Scan for the cell matching the given text and deliver its [X, Y] coordinate at center. 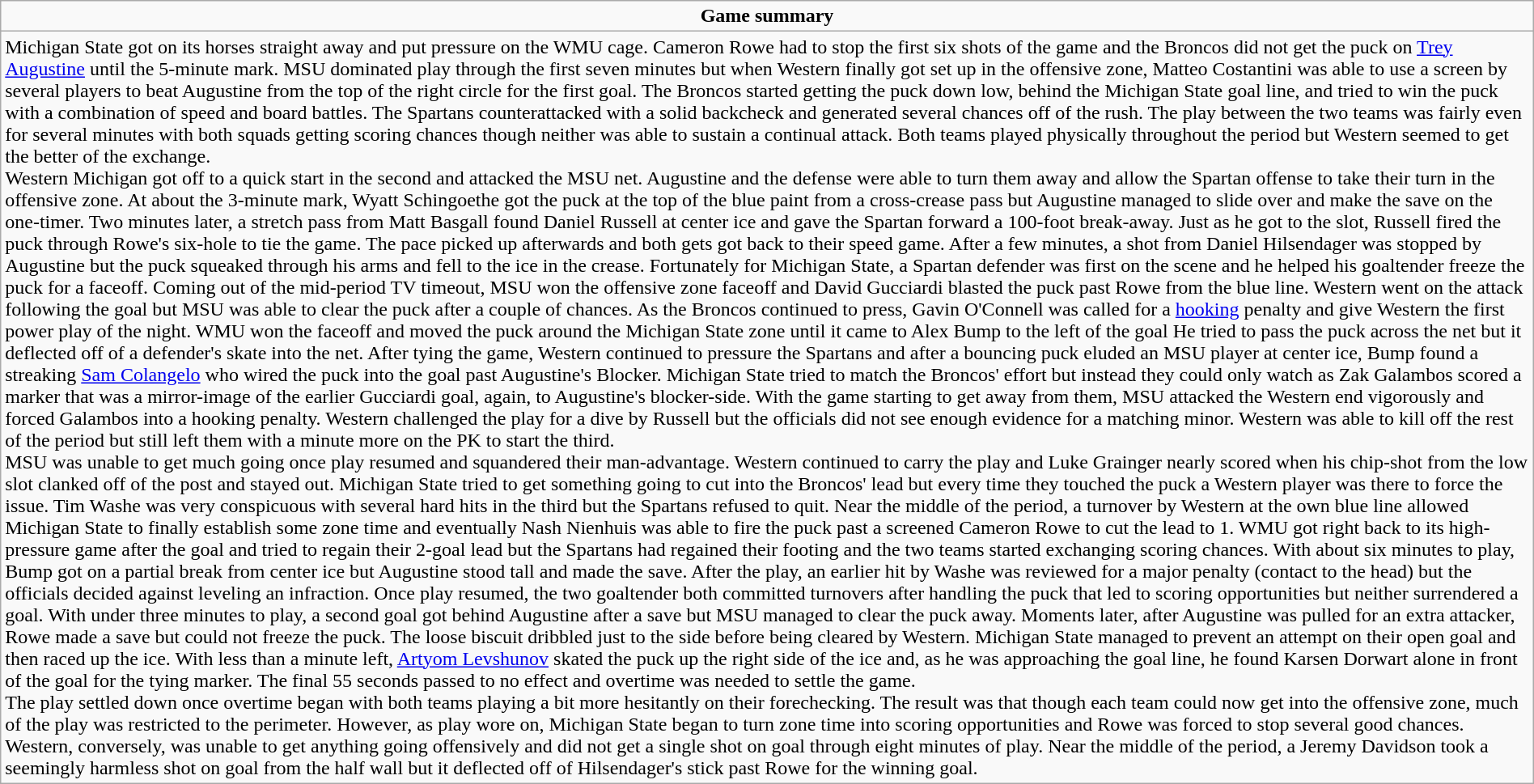
Game summary [767, 16]
